Pinpoint the cell where the given text exists, returning its [x, y] midpoint coordinate. 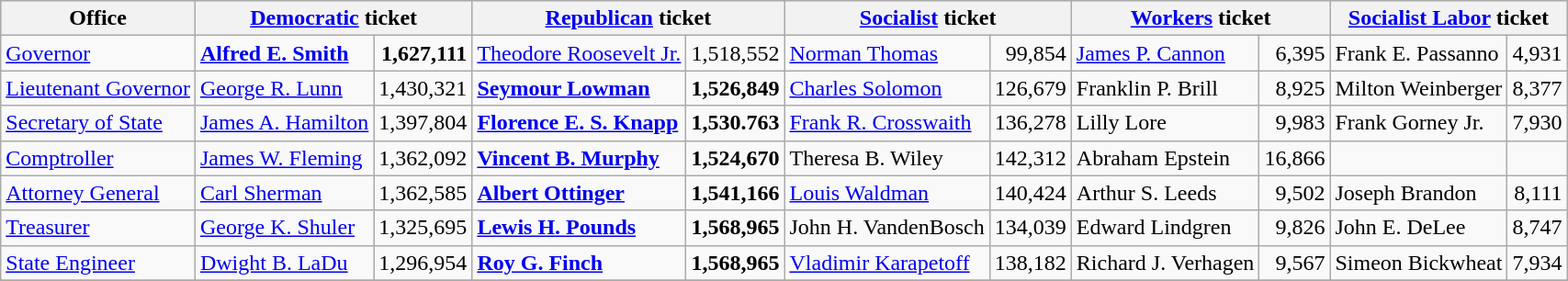
George R. Lunn [284, 88]
1,627,111 [423, 53]
16,866 [1295, 158]
Abraham Epstein [1165, 158]
Socialist ticket [928, 18]
Frank Gorney Jr. [1418, 123]
Richard J. Verhagen [1165, 263]
8,747 [1538, 228]
Milton Weinberger [1418, 88]
9,826 [1295, 228]
Alfred E. Smith [284, 53]
Theodore Roosevelt Jr. [579, 53]
Roy G. Finch [579, 263]
1,362,585 [423, 193]
1,524,670 [735, 158]
1,541,166 [735, 193]
9,567 [1295, 263]
1,362,092 [423, 158]
8,111 [1538, 193]
Comptroller [98, 158]
Joseph Brandon [1418, 193]
7,934 [1538, 263]
Vincent B. Murphy [579, 158]
140,424 [1031, 193]
James P. Cannon [1165, 53]
Arthur S. Leeds [1165, 193]
7,930 [1538, 123]
Theresa B. Wiley [887, 158]
Vladimir Karapetoff [887, 263]
Lieutenant Governor [98, 88]
Charles Solomon [887, 88]
Dwight B. LaDu [284, 263]
8,377 [1538, 88]
136,278 [1031, 123]
138,182 [1031, 263]
Frank E. Passanno [1418, 53]
State Engineer [98, 263]
Carl Sherman [284, 193]
Secretary of State [98, 123]
Lewis H. Pounds [579, 228]
John E. DeLee [1418, 228]
Lilly Lore [1165, 123]
Workers ticket [1201, 18]
James W. Fleming [284, 158]
Franklin P. Brill [1165, 88]
1,530.763 [735, 123]
9,983 [1295, 123]
Governor [98, 53]
Socialist Labor ticket [1449, 18]
John H. VandenBosch [887, 228]
Louis Waldman [887, 193]
Florence E. S. Knapp [579, 123]
Office [98, 18]
1,526,849 [735, 88]
9,502 [1295, 193]
Albert Ottinger [579, 193]
George K. Shuler [284, 228]
James A. Hamilton [284, 123]
Edward Lindgren [1165, 228]
1,430,321 [423, 88]
6,395 [1295, 53]
Republican ticket [628, 18]
Treasurer [98, 228]
Seymour Lowman [579, 88]
Democratic ticket [333, 18]
1,518,552 [735, 53]
1,325,695 [423, 228]
1,296,954 [423, 263]
Attorney General [98, 193]
Simeon Bickwheat [1418, 263]
126,679 [1031, 88]
142,312 [1031, 158]
8,925 [1295, 88]
Frank R. Crosswaith [887, 123]
1,397,804 [423, 123]
Norman Thomas [887, 53]
4,931 [1538, 53]
134,039 [1031, 228]
99,854 [1031, 53]
